Scan for the cell matching the given text and deliver its [X, Y] coordinate at center. 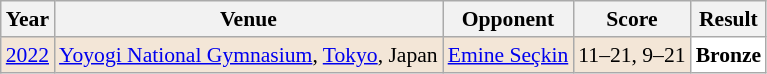
Score [632, 19]
11–21, 9–21 [632, 55]
Opponent [508, 19]
Venue [248, 19]
Result [729, 19]
Emine Seçkin [508, 55]
Yoyogi National Gymnasium, Tokyo, Japan [248, 55]
Bronze [729, 55]
Year [28, 19]
2022 [28, 55]
